For the text-containing cell, return its midpoint in (x, y) coordinate format. 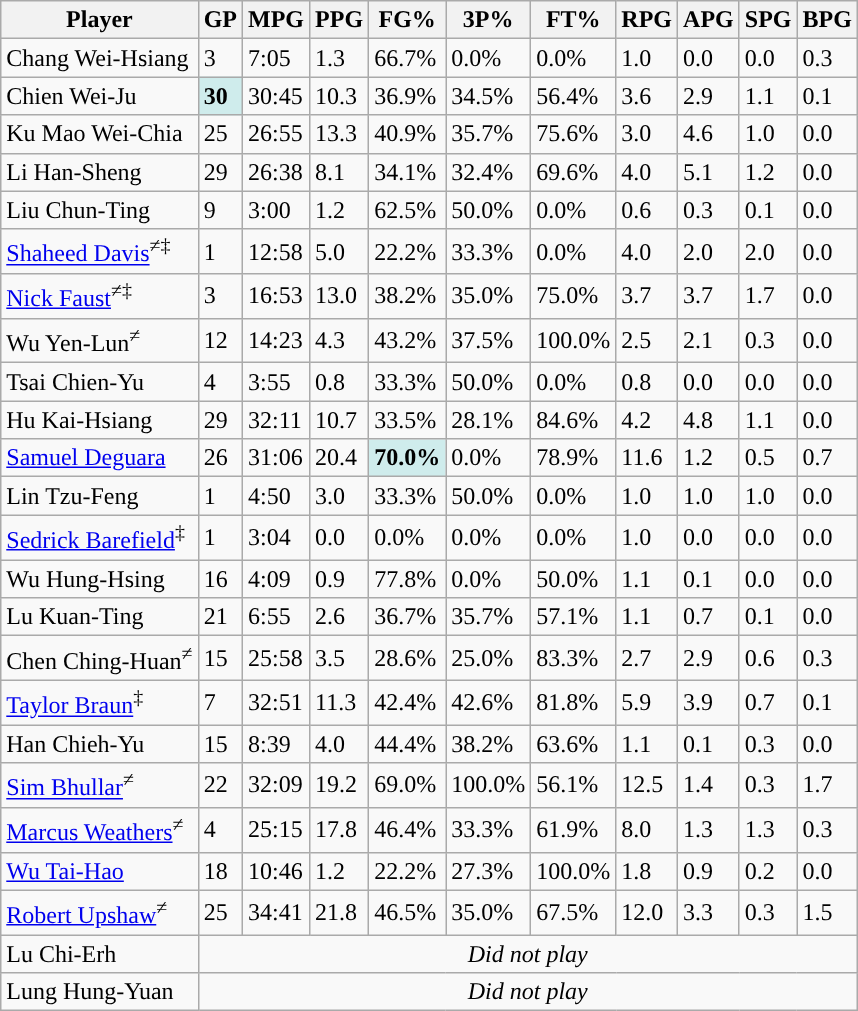
56.1% (574, 786)
12 (220, 340)
Lu Chi-Erh (100, 954)
57.1% (574, 617)
42.6% (488, 702)
22 (220, 786)
Chien Wei-Ju (100, 96)
32:09 (276, 786)
37.5% (488, 340)
26:55 (276, 134)
Han Chieh-Yu (100, 744)
34.1% (408, 172)
44.4% (408, 744)
78.9% (574, 458)
Marcus Weathers≠ (100, 830)
APG (709, 20)
4.8 (709, 420)
36.9% (408, 96)
25:15 (276, 830)
56.4% (574, 96)
26 (220, 458)
4.3 (340, 340)
32:51 (276, 702)
3.6 (647, 96)
81.8% (574, 702)
3.5 (340, 658)
77.8% (408, 579)
Sim Bhullar≠ (100, 786)
13.3 (340, 134)
5.9 (647, 702)
5.1 (709, 172)
Chang Wei-Hsiang (100, 58)
33.5% (408, 420)
Wu Tai-Hao (100, 871)
PPG (340, 20)
75.6% (574, 134)
3:04 (276, 538)
1.5 (827, 912)
36.7% (408, 617)
8:39 (276, 744)
Samuel Deguara (100, 458)
16:53 (276, 296)
Wu Hung-Hsing (100, 579)
Liu Chun-Ting (100, 210)
12:58 (276, 252)
Lin Tzu-Feng (100, 496)
Shaheed Davis≠‡ (100, 252)
10.7 (340, 420)
Wu Yen-Lun≠ (100, 340)
67.5% (574, 912)
18 (220, 871)
RPG (647, 20)
43.2% (408, 340)
63.6% (574, 744)
11.6 (647, 458)
4:50 (276, 496)
4.2 (647, 420)
Hu Kai-Hsiang (100, 420)
FT% (574, 20)
7:05 (276, 58)
2.7 (647, 658)
Lu Kuan-Ting (100, 617)
Robert Upshaw≠ (100, 912)
46.4% (408, 830)
4.6 (709, 134)
Taylor Braun‡ (100, 702)
2.1 (709, 340)
75.0% (574, 296)
7 (220, 702)
6:55 (276, 617)
28.6% (408, 658)
20.4 (340, 458)
27.3% (488, 871)
69.6% (574, 172)
1.4 (709, 786)
19.2 (340, 786)
21 (220, 617)
Li Han-Sheng (100, 172)
17.8 (340, 830)
16 (220, 579)
70.0% (408, 458)
30 (220, 96)
3:55 (276, 382)
61.9% (574, 830)
0.5 (768, 458)
42.4% (408, 702)
83.3% (574, 658)
3.3 (709, 912)
MPG (276, 20)
84.6% (574, 420)
10.3 (340, 96)
0.2 (768, 871)
32:11 (276, 420)
30:45 (276, 96)
Chen Ching-Huan≠ (100, 658)
21.8 (340, 912)
SPG (768, 20)
4:09 (276, 579)
Tsai Chien-Yu (100, 382)
69.0% (408, 786)
Sedrick Barefield‡ (100, 538)
26:38 (276, 172)
2.5 (647, 340)
25:58 (276, 658)
11.3 (340, 702)
62.5% (408, 210)
3P% (488, 20)
12.0 (647, 912)
31:06 (276, 458)
5.0 (340, 252)
32.4% (488, 172)
Player (100, 20)
3.9 (709, 702)
34:41 (276, 912)
40.9% (408, 134)
12.5 (647, 786)
Ku Mao Wei-Chia (100, 134)
14:23 (276, 340)
28.1% (488, 420)
8.0 (647, 830)
3:00 (276, 210)
46.5% (408, 912)
2.6 (340, 617)
GP (220, 20)
Lung Hung-Yuan (100, 992)
25.0% (488, 658)
13.0 (340, 296)
9 (220, 210)
10:46 (276, 871)
66.7% (408, 58)
FG% (408, 20)
Nick Faust≠‡ (100, 296)
34.5% (488, 96)
1.8 (647, 871)
8.1 (340, 172)
BPG (827, 20)
